Extract the (X, Y) coordinate from the center of the cell holding the provided text.  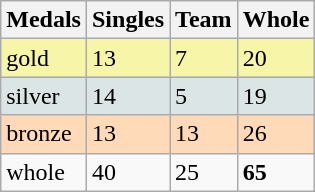
Medals (44, 20)
14 (128, 96)
Singles (128, 20)
5 (204, 96)
silver (44, 96)
65 (276, 172)
bronze (44, 134)
20 (276, 58)
Team (204, 20)
26 (276, 134)
whole (44, 172)
25 (204, 172)
40 (128, 172)
19 (276, 96)
Whole (276, 20)
gold (44, 58)
7 (204, 58)
